Identify which cell holds the provided text, then report its (X, Y) central coordinate. 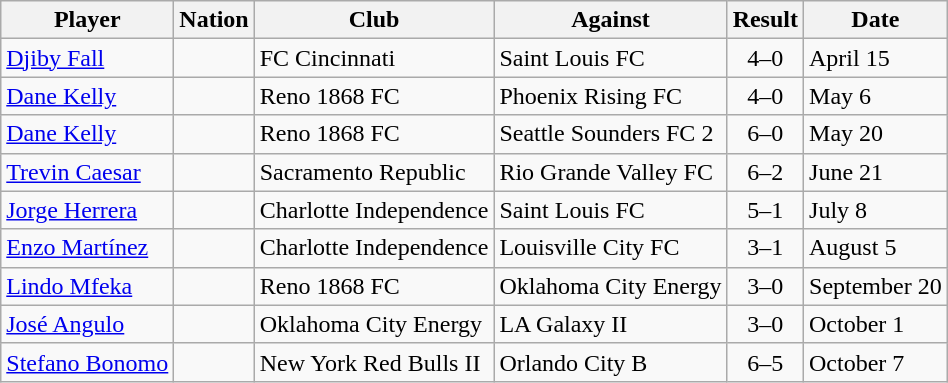
July 8 (876, 210)
Orlando City B (610, 362)
Result (765, 20)
Djiby Fall (88, 58)
Enzo Martínez (88, 248)
Date (876, 20)
October 7 (876, 362)
3–1 (765, 248)
Trevin Caesar (88, 172)
FC Cincinnati (374, 58)
Club (374, 20)
José Angulo (88, 324)
Nation (214, 20)
5–1 (765, 210)
Player (88, 20)
Seattle Sounders FC 2 (610, 134)
6–2 (765, 172)
April 15 (876, 58)
June 21 (876, 172)
Phoenix Rising FC (610, 96)
May 20 (876, 134)
Rio Grande Valley FC (610, 172)
New York Red Bulls II (374, 362)
Stefano Bonomo (88, 362)
May 6 (876, 96)
6–5 (765, 362)
Jorge Herrera (88, 210)
Lindo Mfeka (88, 286)
Against (610, 20)
6–0 (765, 134)
Sacramento Republic (374, 172)
Louisville City FC (610, 248)
August 5 (876, 248)
LA Galaxy II (610, 324)
September 20 (876, 286)
October 1 (876, 324)
